For the text-containing cell, return its midpoint in (x, y) coordinate format. 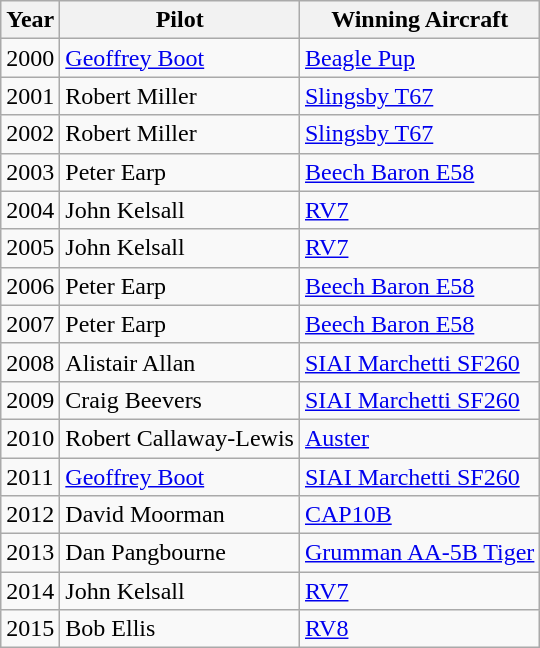
2009 (30, 400)
2010 (30, 438)
Auster (419, 438)
Year (30, 20)
CAP10B (419, 515)
RV8 (419, 629)
2005 (30, 248)
2002 (30, 134)
2013 (30, 553)
Winning Aircraft (419, 20)
2001 (30, 96)
Dan Pangbourne (180, 553)
2015 (30, 629)
Grumman AA-5B Tiger (419, 553)
2007 (30, 324)
2000 (30, 58)
Alistair Allan (180, 362)
Pilot (180, 20)
2014 (30, 591)
Beagle Pup (419, 58)
2006 (30, 286)
Bob Ellis (180, 629)
2012 (30, 515)
2004 (30, 210)
Craig Beevers (180, 400)
Robert Callaway-Lewis (180, 438)
2011 (30, 477)
2003 (30, 172)
David Moorman (180, 515)
2008 (30, 362)
